Find where the given text appears and provide that cell's center as [x, y] coordinate. 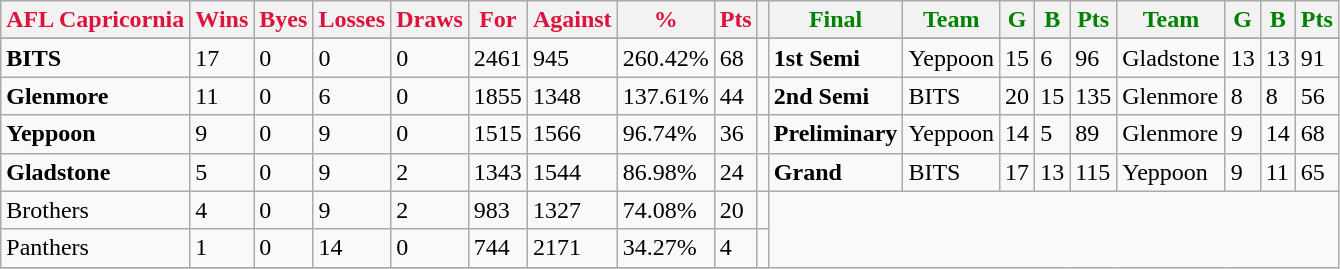
983 [498, 210]
Preliminary [836, 134]
1343 [498, 172]
260.42% [666, 58]
945 [572, 58]
For [498, 20]
86.98% [666, 172]
Panthers [96, 248]
1855 [498, 96]
115 [1094, 172]
Byes [284, 20]
135 [1094, 96]
Wins [222, 20]
91 [1316, 58]
44 [736, 96]
96 [1094, 58]
1348 [572, 96]
1544 [572, 172]
24 [736, 172]
Draws [430, 20]
1515 [498, 134]
1327 [572, 210]
1st Semi [836, 58]
Against [572, 20]
74.08% [666, 210]
1566 [572, 134]
Grand [836, 172]
96.74% [666, 134]
65 [1316, 172]
1 [222, 248]
56 [1316, 96]
2nd Semi [836, 96]
89 [1094, 134]
2171 [572, 248]
36 [736, 134]
2461 [498, 58]
Final [836, 20]
% [666, 20]
744 [498, 248]
137.61% [666, 96]
Losses [352, 20]
34.27% [666, 248]
Brothers [96, 210]
AFL Capricornia [96, 20]
